Scan for the cell matching the given text and deliver its (x, y) coordinate at center. 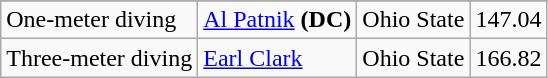
Three-meter diving (100, 58)
166.82 (508, 58)
Earl Clark (278, 58)
Al Patnik (DC) (278, 20)
One-meter diving (100, 20)
147.04 (508, 20)
